From the cell containing the given text, extract its center point as [x, y] coordinate. 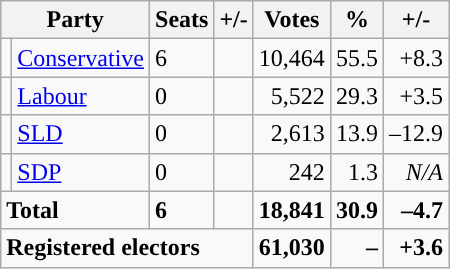
Party [76, 20]
1.3 [356, 172]
61,030 [292, 248]
Total [76, 210]
% [356, 20]
Labour [81, 96]
+8.3 [416, 58]
29.3 [356, 96]
13.9 [356, 134]
55.5 [356, 58]
242 [292, 172]
–12.9 [416, 134]
SDP [81, 172]
–4.7 [416, 210]
+3.6 [416, 248]
Conservative [81, 58]
Seats [182, 20]
10,464 [292, 58]
+3.5 [416, 96]
SLD [81, 134]
2,613 [292, 134]
Votes [292, 20]
– [356, 248]
N/A [416, 172]
18,841 [292, 210]
5,522 [292, 96]
Registered electors [128, 248]
30.9 [356, 210]
